Find where the given text appears and provide that cell's center as [x, y] coordinate. 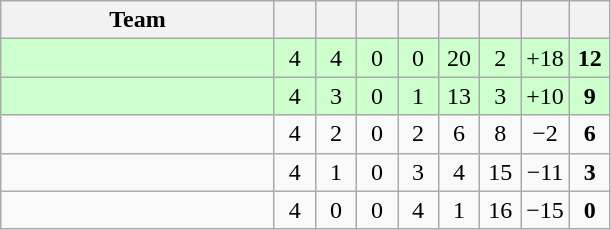
+10 [546, 96]
−2 [546, 134]
8 [500, 134]
20 [460, 58]
Team [138, 20]
9 [590, 96]
+18 [546, 58]
−11 [546, 172]
−15 [546, 210]
16 [500, 210]
15 [500, 172]
13 [460, 96]
12 [590, 58]
